Return the [x, y] coordinate for the center point of the cell that contains the specified text.  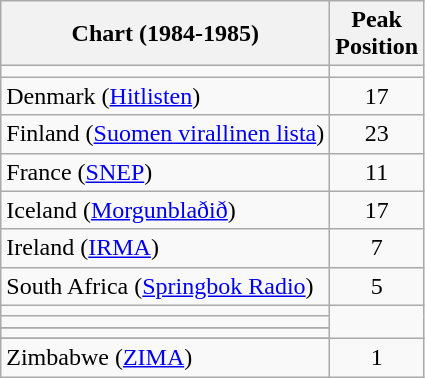
23 [377, 134]
France (SNEP) [166, 172]
11 [377, 172]
Iceland (Morgunblaðið) [166, 210]
7 [377, 248]
Finland (Suomen virallinen lista) [166, 134]
South Africa (Springbok Radio) [166, 286]
Ireland (IRMA) [166, 248]
1 [377, 357]
Chart (1984-1985) [166, 34]
Denmark (Hitlisten) [166, 96]
5 [377, 286]
Zimbabwe (ZIMA) [166, 357]
PeakPosition [377, 34]
